Determine the [x, y] coordinate at the center of the cell enclosing the given text.  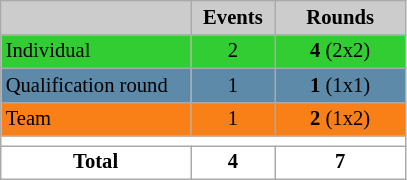
1 (1x1) [340, 85]
Qualification round [96, 85]
Team [96, 119]
4 (2x2) [340, 51]
Total [96, 162]
Individual [96, 51]
Rounds [340, 17]
4 [232, 162]
2 [232, 51]
7 [340, 162]
2 (1x2) [340, 119]
Events [232, 17]
